Return the (x, y) coordinate for the center point of the cell that contains the specified text.  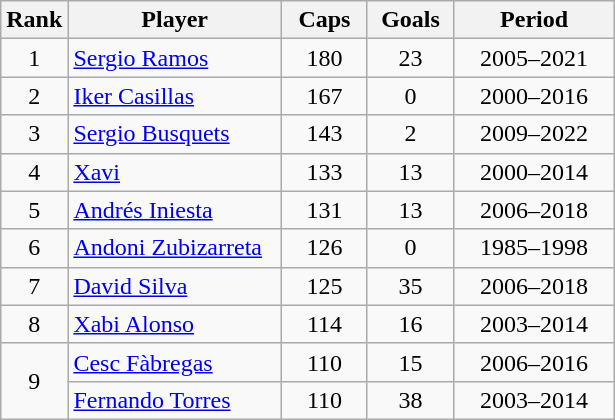
114 (324, 324)
1985–1998 (534, 248)
Sergio Busquets (175, 134)
167 (324, 96)
16 (410, 324)
2009–2022 (534, 134)
3 (34, 134)
35 (410, 286)
2000–2016 (534, 96)
8 (34, 324)
4 (34, 172)
Andrés Iniesta (175, 210)
180 (324, 58)
Caps (324, 20)
Xabi Alonso (175, 324)
6 (34, 248)
15 (410, 362)
Andoni Zubizarreta (175, 248)
Iker Casillas (175, 96)
5 (34, 210)
133 (324, 172)
126 (324, 248)
2000–2014 (534, 172)
131 (324, 210)
Period (534, 20)
David Silva (175, 286)
9 (34, 381)
Rank (34, 20)
Cesc Fàbregas (175, 362)
38 (410, 400)
Player (175, 20)
125 (324, 286)
2006–2016 (534, 362)
Sergio Ramos (175, 58)
Goals (410, 20)
23 (410, 58)
143 (324, 134)
1 (34, 58)
2005–2021 (534, 58)
Xavi (175, 172)
Fernando Torres (175, 400)
7 (34, 286)
